Pinpoint the cell where the given text exists, returning its [X, Y] midpoint coordinate. 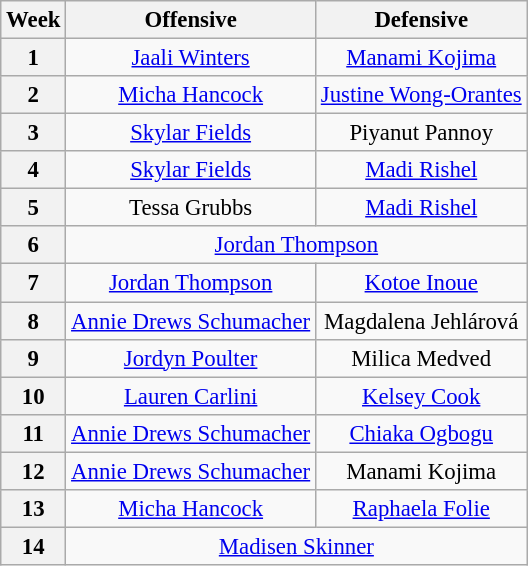
Kotoe Inoue [420, 283]
Jordyn Poulter [191, 358]
Offensive [191, 20]
Kelsey Cook [420, 396]
9 [34, 358]
Defensive [420, 20]
Madisen Skinner [296, 546]
Tessa Grubbs [191, 208]
7 [34, 283]
Lauren Carlini [191, 396]
8 [34, 321]
4 [34, 170]
14 [34, 546]
11 [34, 433]
Raphaela Folie [420, 509]
3 [34, 133]
Justine Wong-Orantes [420, 95]
Jaali Winters [191, 58]
5 [34, 208]
13 [34, 509]
Milica Medved [420, 358]
2 [34, 95]
1 [34, 58]
12 [34, 471]
Magdalena Jehlárová [420, 321]
Chiaka Ogbogu [420, 433]
10 [34, 396]
Week [34, 20]
6 [34, 245]
Piyanut Pannoy [420, 133]
